Extract the [X, Y] coordinate from the center of the cell holding the provided text.  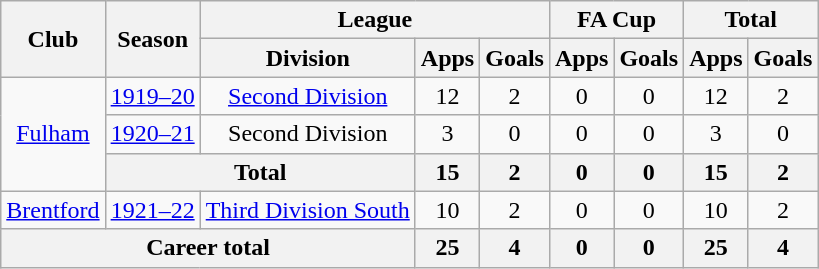
Third Division South [308, 210]
FA Cup [616, 20]
1919–20 [152, 96]
Division [308, 58]
Brentford [53, 210]
Season [152, 39]
Career total [208, 248]
Fulham [53, 134]
Club [53, 39]
1920–21 [152, 134]
1921–22 [152, 210]
League [374, 20]
